Find where the given text appears and provide that cell's center as [X, Y] coordinate. 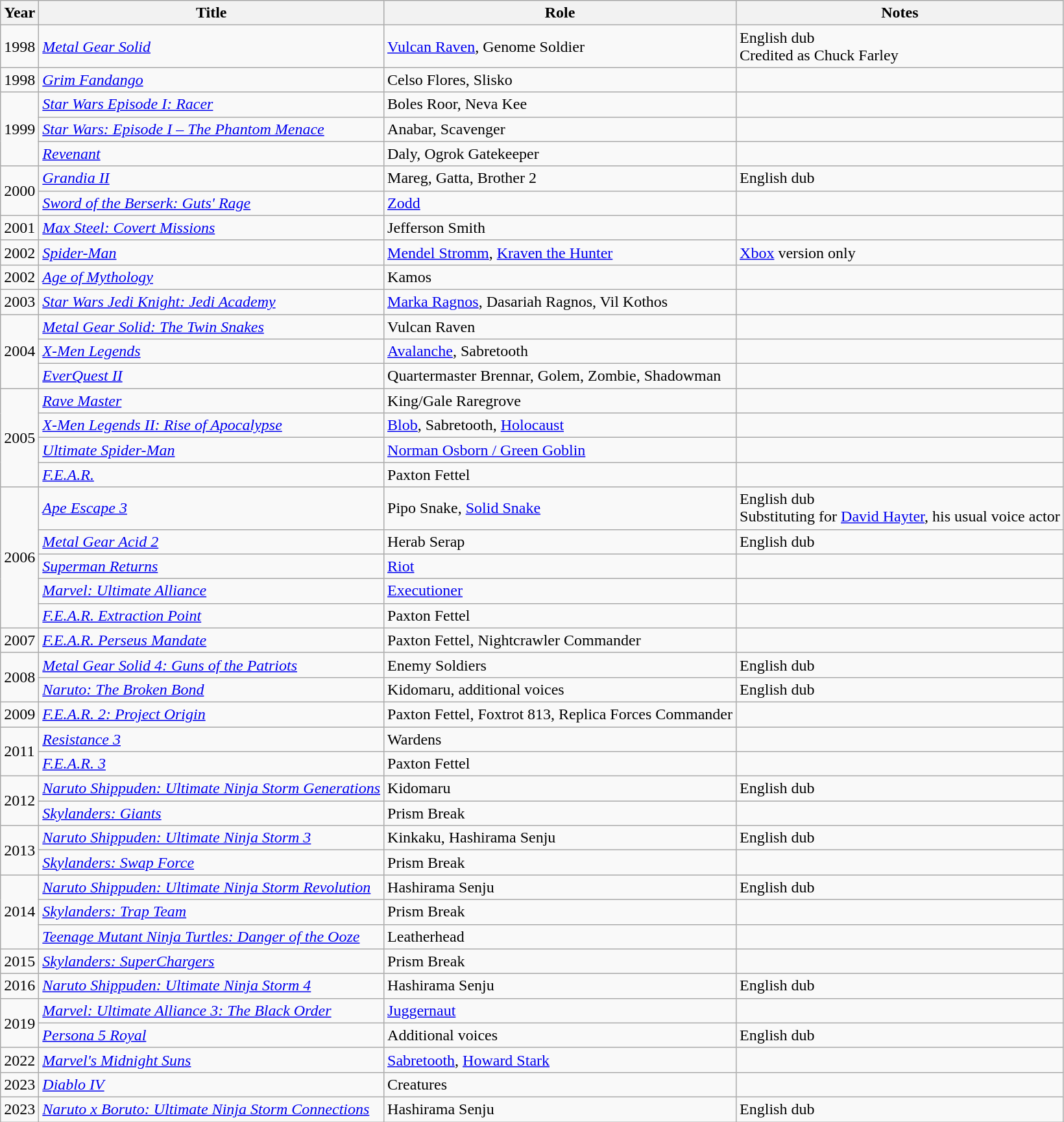
2003 [19, 302]
Spider-Man [212, 252]
Grandia II [212, 178]
Naruto Shippuden: Ultimate Ninja Storm Generations [212, 789]
Naruto Shippuden: Ultimate Ninja Storm 3 [212, 838]
2000 [19, 191]
Kidomaru, additional voices [561, 689]
Daly, Ogrok Gatekeeper [561, 154]
Creatures [561, 1084]
Sabretooth, Howard Stark [561, 1060]
Marvel: Ultimate Alliance 3: The Black Order [212, 1010]
Skylanders: SuperChargers [212, 961]
Year [19, 13]
Age of Mythology [212, 277]
F.E.A.R. [212, 475]
2007 [19, 640]
EverQuest II [212, 376]
Enemy Soldiers [561, 665]
2008 [19, 677]
Riot [561, 566]
Boles Roor, Neva Kee [561, 104]
Pipo Snake, Solid Snake [561, 508]
Notes [901, 13]
Herab Serap [561, 542]
Ultimate Spider-Man [212, 450]
Naruto Shippuden: Ultimate Ninja Storm 4 [212, 986]
Metal Gear Solid 4: Guns of the Patriots [212, 665]
Metal Gear Solid: The Twin Snakes [212, 326]
Naruto x Boruto: Ultimate Ninja Storm Connections [212, 1109]
2001 [19, 228]
Xbox version only [901, 252]
Kidomaru [561, 789]
Skylanders: Trap Team [212, 912]
Leatherhead [561, 937]
Superman Returns [212, 566]
Role [561, 13]
2015 [19, 961]
Anabar, Scavenger [561, 129]
Marka Ragnos, Dasariah Ragnos, Vil Kothos [561, 302]
X-Men Legends [212, 352]
Star Wars: Episode I – The Phantom Menace [212, 129]
Kamos [561, 277]
Resistance 3 [212, 739]
Skylanders: Swap Force [212, 863]
Quartermaster Brennar, Golem, Zombie, Shadowman [561, 376]
Title [212, 13]
Kinkaku, Hashirama Senju [561, 838]
2016 [19, 986]
Marvel's Midnight Suns [212, 1060]
Naruto: The Broken Bond [212, 689]
Star Wars Episode I: Racer [212, 104]
Star Wars Jedi Knight: Jedi Academy [212, 302]
Norman Osborn / Green Goblin [561, 450]
X-Men Legends II: Rise of Apocalypse [212, 425]
English dubSubstituting for David Hayter, his usual voice actor [901, 508]
Zodd [561, 203]
Wardens [561, 739]
Juggernaut [561, 1010]
Persona 5 Royal [212, 1035]
Metal Gear Solid [212, 47]
Mareg, Gatta, Brother 2 [561, 178]
Paxton Fettel, Nightcrawler Commander [561, 640]
2005 [19, 438]
2011 [19, 751]
Revenant [212, 154]
Metal Gear Acid 2 [212, 542]
Vulcan Raven, Genome Soldier [561, 47]
Naruto Shippuden: Ultimate Ninja Storm Revolution [212, 887]
F.E.A.R. Extraction Point [212, 615]
Avalanche, Sabretooth [561, 352]
Rave Master [212, 401]
2004 [19, 351]
F.E.A.R. 3 [212, 764]
Blob, Sabretooth, Holocaust [561, 425]
Vulcan Raven [561, 326]
Marvel: Ultimate Alliance [212, 591]
Max Steel: Covert Missions [212, 228]
Skylanders: Giants [212, 813]
Diablo IV [212, 1084]
2009 [19, 714]
Celso Flores, Slisko [561, 80]
2013 [19, 850]
Mendel Stromm, Kraven the Hunter [561, 252]
2006 [19, 558]
Jefferson Smith [561, 228]
Sword of the Berserk: Guts' Rage [212, 203]
Additional voices [561, 1035]
Paxton Fettel, Foxtrot 813, Replica Forces Commander [561, 714]
Teenage Mutant Ninja Turtles: Danger of the Ooze [212, 937]
King/Gale Raregrove [561, 401]
2019 [19, 1023]
1999 [19, 129]
Ape Escape 3 [212, 508]
Grim Fandango [212, 80]
English dubCredited as Chuck Farley [901, 47]
F.E.A.R. 2: Project Origin [212, 714]
2014 [19, 912]
Executioner [561, 591]
2012 [19, 801]
F.E.A.R. Perseus Mandate [212, 640]
2022 [19, 1060]
